Identify which cell holds the provided text, then report its [X, Y] central coordinate. 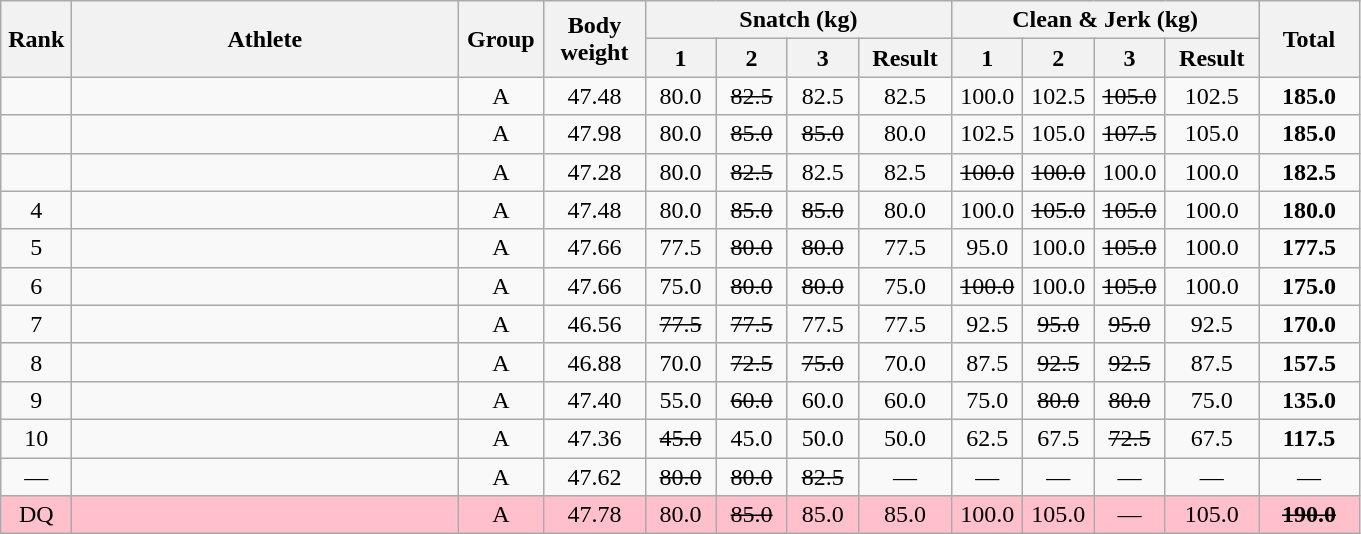
190.0 [1308, 515]
175.0 [1308, 286]
Snatch (kg) [798, 20]
DQ [36, 515]
170.0 [1308, 324]
180.0 [1308, 210]
157.5 [1308, 362]
Group [501, 39]
Clean & Jerk (kg) [1106, 20]
47.98 [594, 134]
8 [36, 362]
47.40 [594, 400]
7 [36, 324]
Rank [36, 39]
107.5 [1130, 134]
55.0 [680, 400]
4 [36, 210]
Body weight [594, 39]
10 [36, 438]
135.0 [1308, 400]
Total [1308, 39]
47.62 [594, 477]
117.5 [1308, 438]
177.5 [1308, 248]
46.88 [594, 362]
47.78 [594, 515]
62.5 [988, 438]
6 [36, 286]
5 [36, 248]
Athlete [265, 39]
46.56 [594, 324]
182.5 [1308, 172]
9 [36, 400]
47.28 [594, 172]
47.36 [594, 438]
